Determine the (x, y) coordinate at the center of the cell enclosing the given text.  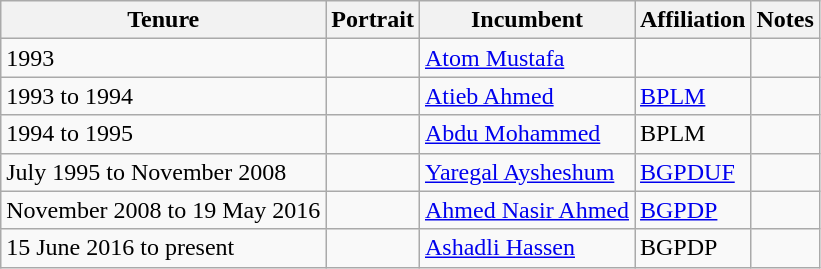
Tenure (164, 20)
July 1995 to November 2008 (164, 172)
Atieb Ahmed (526, 96)
Ashadli Hassen (526, 248)
1994 to 1995 (164, 134)
Atom Mustafa (526, 58)
Notes (785, 20)
BGPDUF (692, 172)
Incumbent (526, 20)
15 June 2016 to present (164, 248)
Abdu Mohammed (526, 134)
November 2008 to 19 May 2016 (164, 210)
Yaregal Aysheshum (526, 172)
1993 (164, 58)
Portrait (373, 20)
1993 to 1994 (164, 96)
Affiliation (692, 20)
Ahmed Nasir Ahmed (526, 210)
